Capture the cell that displays the provided text and extract its (x, y) central coordinate. 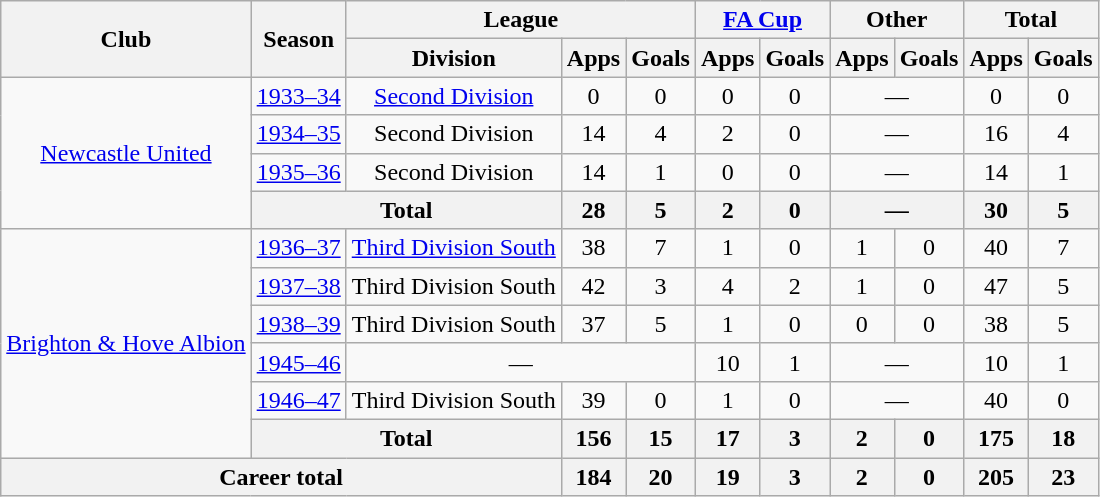
37 (593, 324)
16 (996, 134)
47 (996, 286)
30 (996, 210)
28 (593, 210)
17 (727, 438)
175 (996, 438)
15 (661, 438)
156 (593, 438)
FA Cup (762, 20)
1935–36 (298, 172)
League (520, 20)
23 (1063, 477)
20 (661, 477)
39 (593, 400)
1933–34 (298, 96)
Division (454, 58)
Brighton & Hove Albion (126, 343)
Newcastle United (126, 153)
205 (996, 477)
1938–39 (298, 324)
42 (593, 286)
1946–47 (298, 400)
184 (593, 477)
Career total (282, 477)
1937–38 (298, 286)
Season (298, 39)
1936–37 (298, 248)
Club (126, 39)
Other (897, 20)
1934–35 (298, 134)
1945–46 (298, 362)
18 (1063, 438)
19 (727, 477)
